Search for the cell housing the specified text and yield its [X, Y] center coordinate. 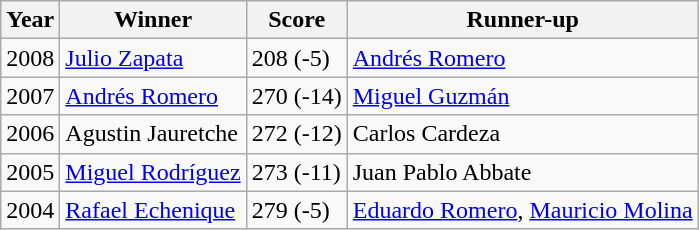
Year [30, 20]
Rafael Echenique [153, 210]
Score [296, 20]
Winner [153, 20]
Miguel Rodríguez [153, 172]
Juan Pablo Abbate [522, 172]
2007 [30, 96]
2006 [30, 134]
Agustin Jauretche [153, 134]
208 (-5) [296, 58]
Carlos Cardeza [522, 134]
2005 [30, 172]
2004 [30, 210]
Eduardo Romero, Mauricio Molina [522, 210]
270 (-14) [296, 96]
279 (-5) [296, 210]
Julio Zapata [153, 58]
2008 [30, 58]
273 (-11) [296, 172]
Runner-up [522, 20]
Miguel Guzmán [522, 96]
272 (-12) [296, 134]
